Locate the cell with the specified text and output its [X, Y] center coordinate. 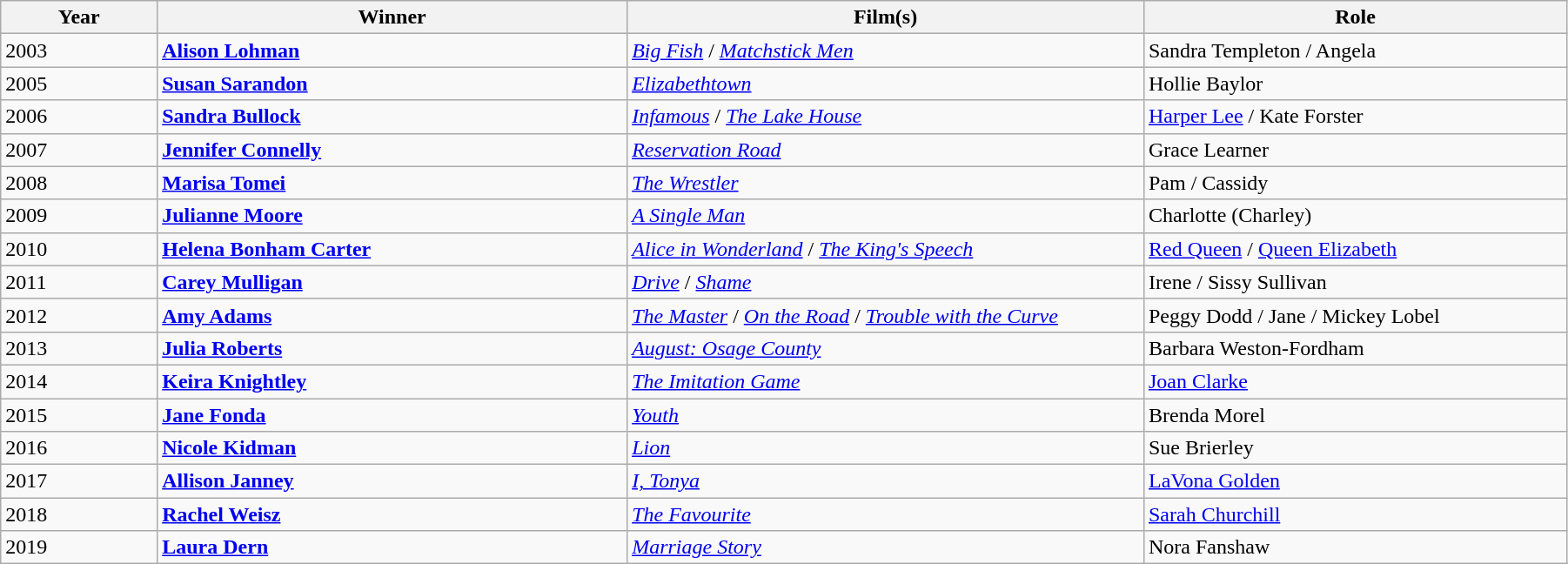
Julianne Moore [392, 216]
Keira Knightley [392, 381]
Drive / Shame [886, 282]
I, Tonya [886, 481]
2006 [79, 117]
Brenda Morel [1355, 415]
2019 [79, 547]
2005 [79, 84]
2015 [79, 415]
Reservation Road [886, 150]
Lion [886, 448]
Film(s) [886, 17]
Pam / Cassidy [1355, 183]
Marriage Story [886, 547]
2008 [79, 183]
Sarah Churchill [1355, 514]
2010 [79, 249]
Big Fish / Matchstick Men [886, 50]
2018 [79, 514]
Charlotte (Charley) [1355, 216]
Helena Bonham Carter [392, 249]
Elizabethtown [886, 84]
Sandra Templeton / Angela [1355, 50]
Peggy Dodd / Jane / Mickey Lobel [1355, 315]
Irene / Sissy Sullivan [1355, 282]
2009 [79, 216]
The Favourite [886, 514]
Role [1355, 17]
The Imitation Game [886, 381]
Sue Brierley [1355, 448]
2017 [79, 481]
A Single Man [886, 216]
Joan Clarke [1355, 381]
2012 [79, 315]
Susan Sarandon [392, 84]
Nora Fanshaw [1355, 547]
Harper Lee / Kate Forster [1355, 117]
August: Osage County [886, 348]
Infamous / The Lake House [886, 117]
2016 [79, 448]
2013 [79, 348]
Carey Mulligan [392, 282]
Grace Learner [1355, 150]
Julia Roberts [392, 348]
2007 [79, 150]
Barbara Weston-Fordham [1355, 348]
Red Queen / Queen Elizabeth [1355, 249]
Jennifer Connelly [392, 150]
Amy Adams [392, 315]
Jane Fonda [392, 415]
The Wrestler [886, 183]
2014 [79, 381]
Laura Dern [392, 547]
Rachel Weisz [392, 514]
2003 [79, 50]
Alice in Wonderland / The King's Speech [886, 249]
2011 [79, 282]
Nicole Kidman [392, 448]
Youth [886, 415]
Marisa Tomei [392, 183]
Alison Lohman [392, 50]
Sandra Bullock [392, 117]
The Master / On the Road / Trouble with the Curve [886, 315]
LaVona Golden [1355, 481]
Allison Janney [392, 481]
Year [79, 17]
Hollie Baylor [1355, 84]
Winner [392, 17]
